Locate the cell with the specified text and output its [X, Y] center coordinate. 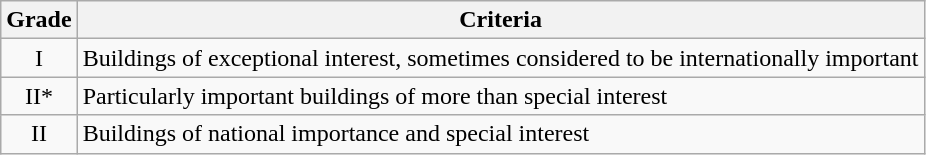
I [39, 58]
Particularly important buildings of more than special interest [500, 96]
Buildings of national importance and special interest [500, 134]
II [39, 134]
Criteria [500, 20]
Buildings of exceptional interest, sometimes considered to be internationally important [500, 58]
Grade [39, 20]
II* [39, 96]
